Detect which cell encompasses the target text, then output its (x, y) center coordinate. 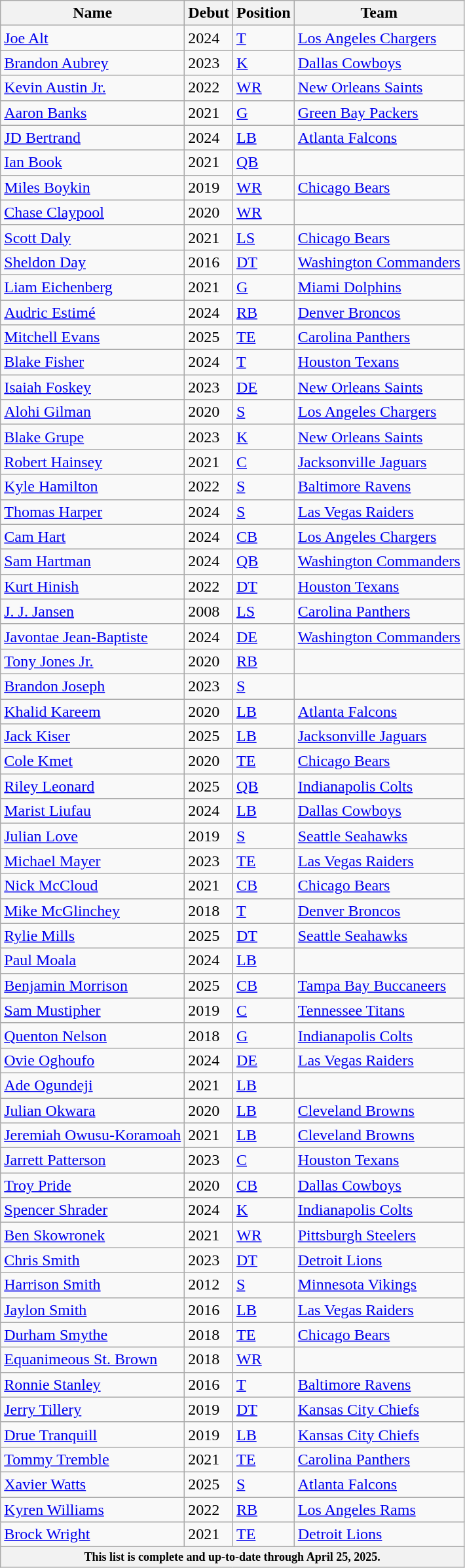
Chase Claypool (93, 212)
Tony Jones Jr. (93, 661)
Harrison Smith (93, 1285)
Ben Skowronek (93, 1235)
Jerry Tillery (93, 1409)
Troy Pride (93, 1185)
Rylie Mills (93, 936)
2008 (209, 611)
Durham Smythe (93, 1335)
Robert Hainsey (93, 462)
Ovie Oghoufo (93, 1060)
Sheldon Day (93, 262)
Equanimeous St. Brown (93, 1360)
Marist Liufau (93, 811)
Blake Grupe (93, 437)
Kevin Austin Jr. (93, 88)
Drue Tranquill (93, 1434)
Green Bay Packers (379, 113)
Scott Daly (93, 237)
Kurt Hinish (93, 586)
This list is complete and up-to-date through April 25, 2025. (232, 1557)
Isaiah Foskey (93, 387)
Los Angeles Rams (379, 1509)
Cam Hart (93, 537)
Miami Dolphins (379, 287)
Alohi Gilman (93, 412)
Jaylon Smith (93, 1310)
Ronnie Stanley (93, 1385)
Cole Kmet (93, 761)
Jeremiah Owusu-Koramoah (93, 1136)
Javontae Jean-Baptiste (93, 636)
Mitchell Evans (93, 337)
Brock Wright (93, 1535)
Quenton Nelson (93, 1035)
Julian Love (93, 836)
Pittsburgh Steelers (379, 1235)
Brandon Aubrey (93, 63)
Tennessee Titans (379, 1010)
Khalid Kareem (93, 711)
Julian Okwara (93, 1111)
Liam Eichenberg (93, 287)
Miles Boykin (93, 187)
Riley Leonard (93, 786)
Minnesota Vikings (379, 1285)
Michael Mayer (93, 861)
J. J. Jansen (93, 611)
2012 (209, 1285)
Blake Fisher (93, 362)
Chris Smith (93, 1260)
Mike McGlinchey (93, 911)
Jack Kiser (93, 736)
Jarrett Patterson (93, 1160)
Debut (209, 13)
Kyren Williams (93, 1509)
Benjamin Morrison (93, 985)
Xavier Watts (93, 1484)
Tommy Tremble (93, 1459)
JD Bertrand (93, 138)
Audric Estimé (93, 313)
Spencer Shrader (93, 1210)
Name (93, 13)
Thomas Harper (93, 512)
Ian Book (93, 163)
Nick McCloud (93, 886)
Brandon Joseph (93, 686)
Position (263, 13)
Kyle Hamilton (93, 487)
Ade Ogundeji (93, 1085)
Team (379, 13)
Sam Hartman (93, 562)
Joe Alt (93, 38)
Tampa Bay Buccaneers (379, 985)
Sam Mustipher (93, 1010)
Aaron Banks (93, 113)
Paul Moala (93, 961)
